Extract the (x, y) coordinate from the center of the cell holding the provided text.  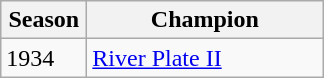
1934 (44, 58)
River Plate II (205, 58)
Season (44, 20)
Champion (205, 20)
